Scan for the cell matching the given text and deliver its (x, y) coordinate at center. 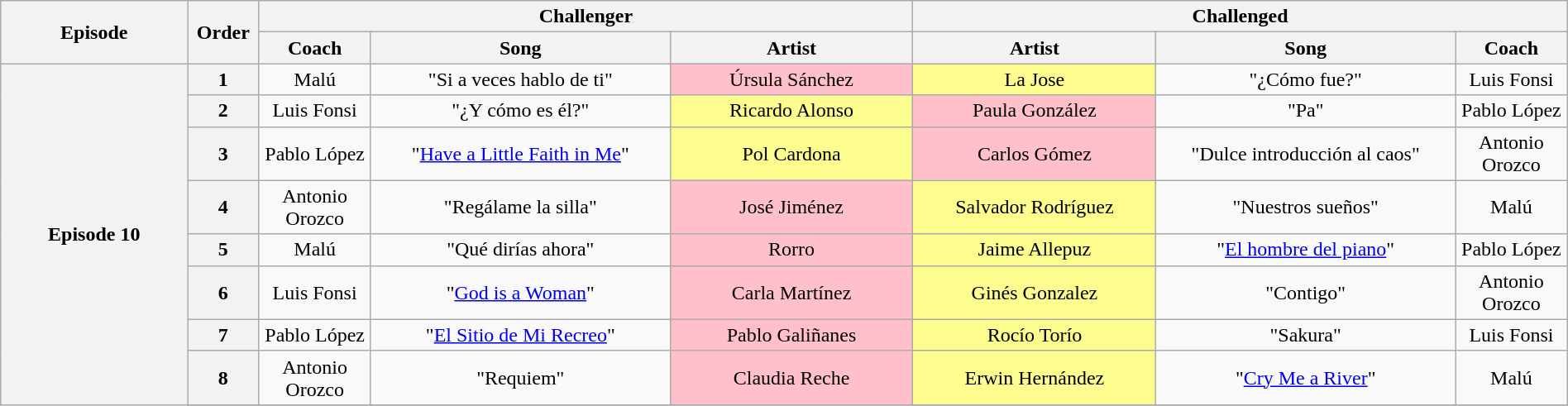
La Jose (1035, 79)
Claudia Reche (791, 377)
5 (223, 250)
"Requiem" (520, 377)
José Jiménez (791, 207)
2 (223, 111)
Rocío Torío (1035, 335)
6 (223, 293)
"Si a veces hablo de ti" (520, 79)
"El hombre del piano" (1306, 250)
Ricardo Alonso (791, 111)
Pol Cardona (791, 154)
"Pa" (1306, 111)
Challenged (1241, 17)
"¿Y cómo es él?" (520, 111)
8 (223, 377)
"Contigo" (1306, 293)
4 (223, 207)
Pablo Galiñanes (791, 335)
"Cry Me a River" (1306, 377)
1 (223, 79)
"¿Cómo fue?" (1306, 79)
"El Sitio de Mi Recreo" (520, 335)
"Nuestros sueños" (1306, 207)
Challenger (586, 17)
Jaime Allepuz (1035, 250)
Úrsula Sánchez (791, 79)
"Sakura" (1306, 335)
"Qué dirías ahora" (520, 250)
Salvador Rodríguez (1035, 207)
Rorro (791, 250)
"Dulce introducción al caos" (1306, 154)
7 (223, 335)
3 (223, 154)
"Have a Little Faith in Me" (520, 154)
Paula González (1035, 111)
Ginés Gonzalez (1035, 293)
"God is a Woman" (520, 293)
Carla Martínez (791, 293)
Episode (94, 32)
Erwin Hernández (1035, 377)
Order (223, 32)
Episode 10 (94, 234)
"Regálame la silla" (520, 207)
Carlos Gómez (1035, 154)
